Detect which cell encompasses the target text, then output its [x, y] center coordinate. 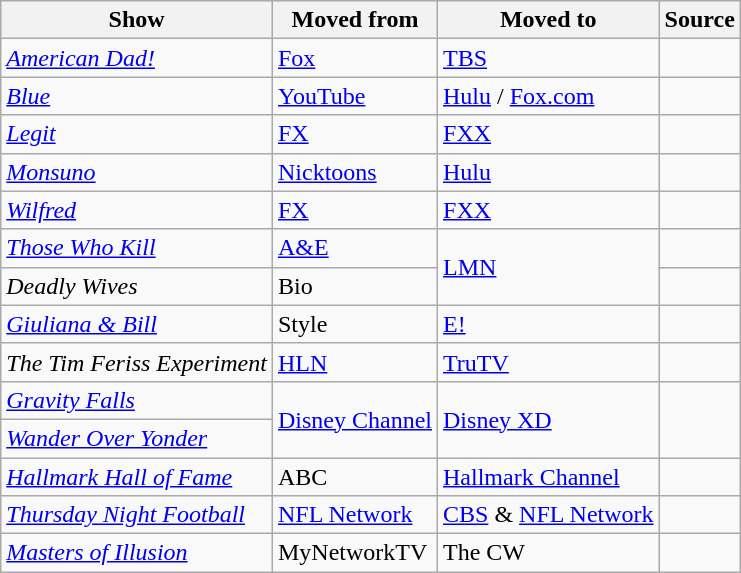
CBS & NFL Network [549, 515]
Wander Over Yonder [137, 438]
Hulu / Fox.com [549, 96]
NFL Network [354, 515]
Masters of Illusion [137, 553]
YouTube [354, 96]
Moved from [354, 20]
Style [354, 324]
Monsuno [137, 172]
Bio [354, 286]
Deadly Wives [137, 286]
Gravity Falls [137, 400]
Hallmark Hall of Fame [137, 477]
Disney XD [549, 419]
TruTV [549, 362]
The CW [549, 553]
Show [137, 20]
The Tim Feriss Experiment [137, 362]
Those Who Kill [137, 248]
American Dad! [137, 58]
Source [700, 20]
A&E [354, 248]
Hulu [549, 172]
Moved to [549, 20]
E! [549, 324]
MyNetworkTV [354, 553]
HLN [354, 362]
Giuliana & Bill [137, 324]
Fox [354, 58]
Hallmark Channel [549, 477]
Legit [137, 134]
Blue [137, 96]
Nicktoons [354, 172]
LMN [549, 267]
Thursday Night Football [137, 515]
TBS [549, 58]
Disney Channel [354, 419]
ABC [354, 477]
Wilfred [137, 210]
